Locate the cell with the specified text and output its (X, Y) center coordinate. 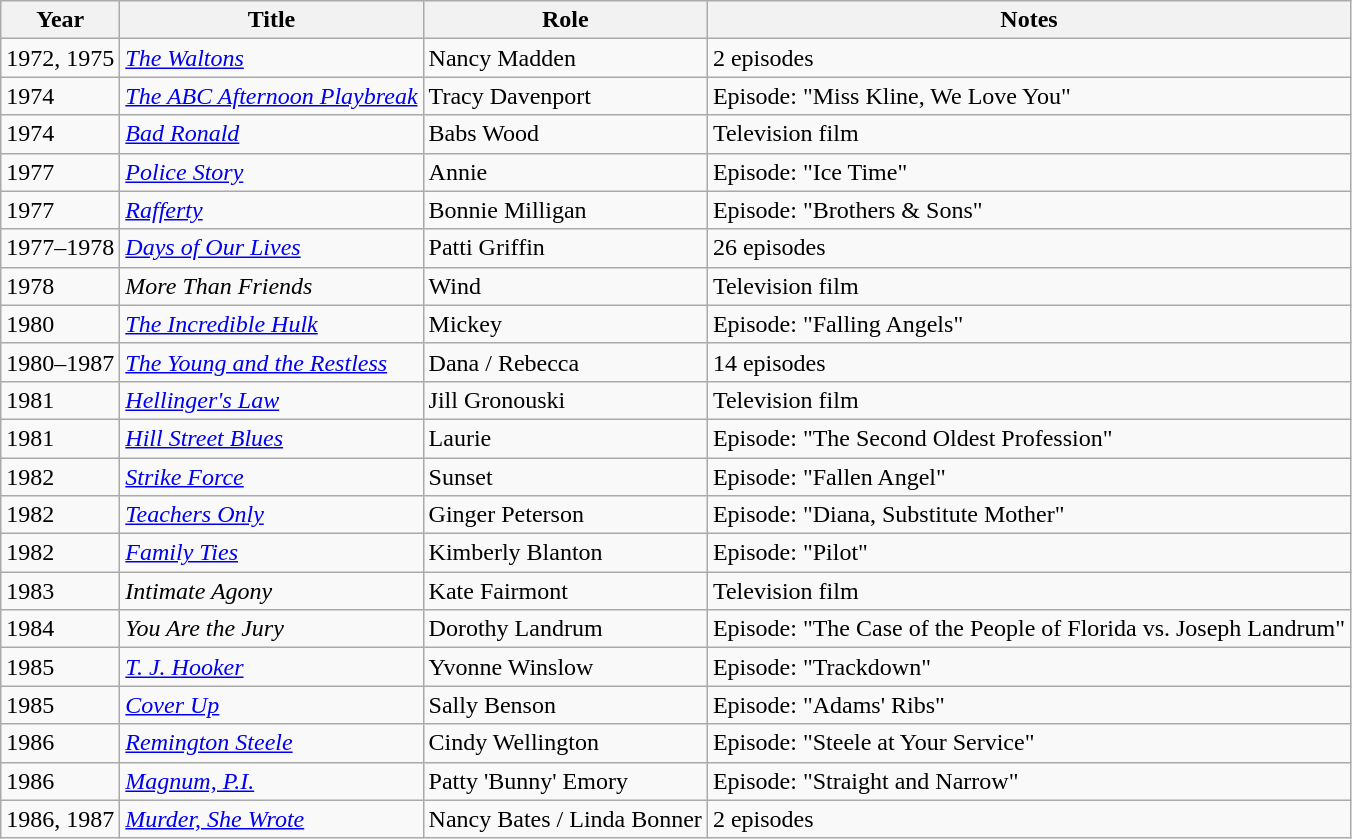
Dorothy Landrum (565, 629)
14 episodes (1028, 362)
Notes (1028, 20)
Hill Street Blues (272, 438)
Remington Steele (272, 743)
Police Story (272, 172)
Episode: "Straight and Narrow" (1028, 781)
The Waltons (272, 58)
26 episodes (1028, 248)
Laurie (565, 438)
T. J. Hooker (272, 667)
Cindy Wellington (565, 743)
Tracy Davenport (565, 96)
Episode: "Fallen Angel" (1028, 477)
You Are the Jury (272, 629)
1980–1987 (60, 362)
Babs Wood (565, 134)
Mickey (565, 324)
Episode: "Diana, Substitute Mother" (1028, 515)
Kate Fairmont (565, 591)
Episode: "Brothers & Sons" (1028, 210)
1980 (60, 324)
Bad Ronald (272, 134)
The Young and the Restless (272, 362)
1972, 1975 (60, 58)
Episode: "Adams' Ribs" (1028, 705)
Teachers Only (272, 515)
1977–1978 (60, 248)
Murder, She Wrote (272, 819)
The Incredible Hulk (272, 324)
Rafferty (272, 210)
Wind (565, 286)
Episode: "Ice Time" (1028, 172)
Jill Gronouski (565, 400)
More Than Friends (272, 286)
Episode: "Falling Angels" (1028, 324)
Bonnie Milligan (565, 210)
Episode: "Miss Kline, We Love You" (1028, 96)
1984 (60, 629)
1983 (60, 591)
Dana / Rebecca (565, 362)
Episode: "Steele at Your Service" (1028, 743)
Kimberly Blanton (565, 553)
Episode: "The Second Oldest Profession" (1028, 438)
Nancy Bates / Linda Bonner (565, 819)
Patti Griffin (565, 248)
Title (272, 20)
Yvonne Winslow (565, 667)
1986, 1987 (60, 819)
Ginger Peterson (565, 515)
Sally Benson (565, 705)
Episode: "The Case of the People of Florida vs. Joseph Landrum" (1028, 629)
Hellinger's Law (272, 400)
Days of Our Lives (272, 248)
Episode: "Trackdown" (1028, 667)
Year (60, 20)
Family Ties (272, 553)
Strike Force (272, 477)
1978 (60, 286)
Patty 'Bunny' Emory (565, 781)
Episode: "Pilot" (1028, 553)
Nancy Madden (565, 58)
Sunset (565, 477)
Magnum, P.I. (272, 781)
Role (565, 20)
Intimate Agony (272, 591)
Cover Up (272, 705)
Annie (565, 172)
The ABC Afternoon Playbreak (272, 96)
